Pinpoint the cell where the given text exists, returning its [X, Y] midpoint coordinate. 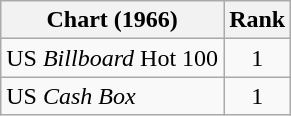
Rank [258, 20]
Chart (1966) [112, 20]
US Billboard Hot 100 [112, 58]
US Cash Box [112, 96]
